Output the [X, Y] coordinate of the center of the cell containing the given text.  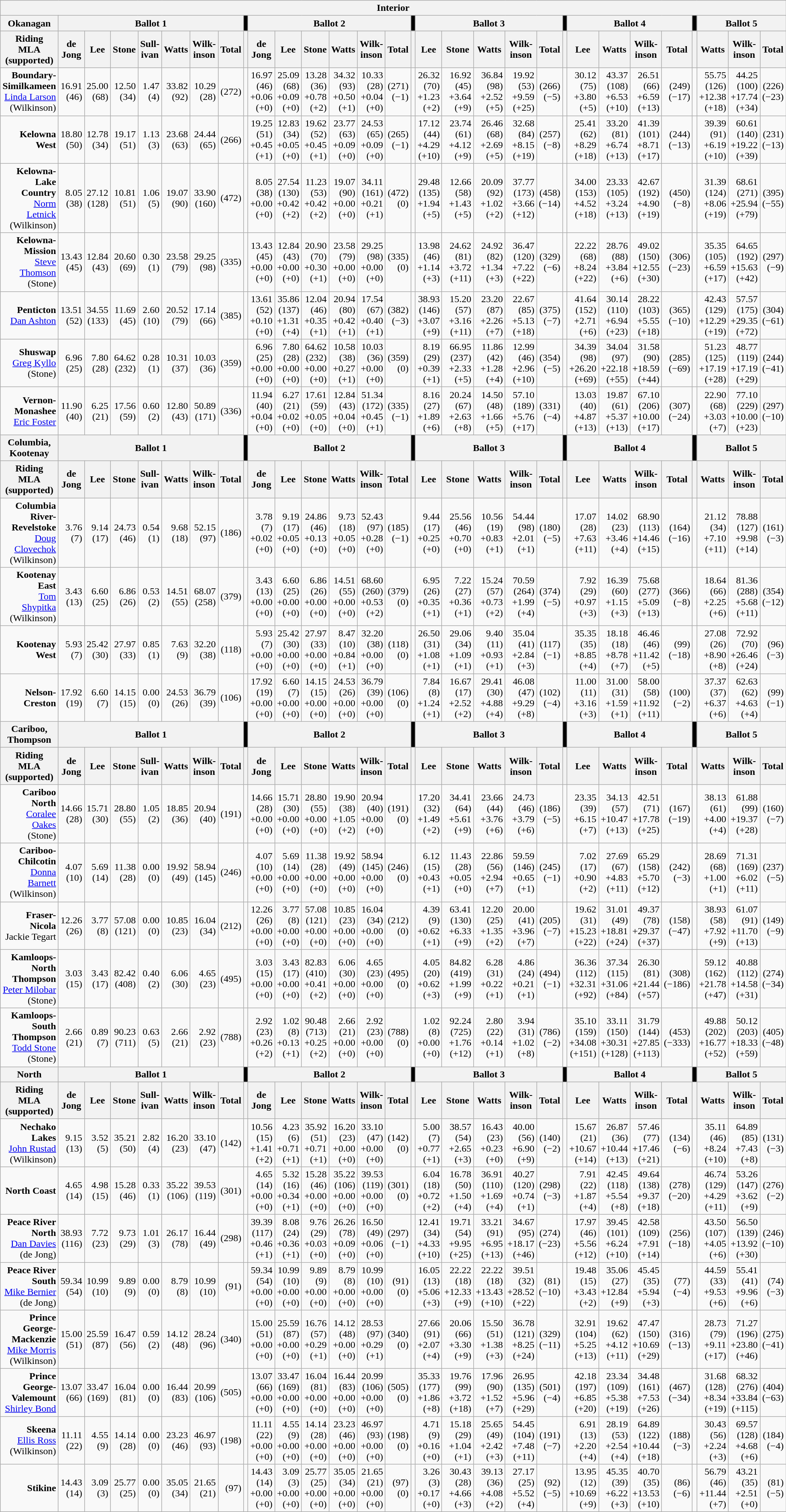
3.94(31)+1.02(+8) [521, 1037]
77.10(229)+10.00(+23) [744, 411]
37.34(115)+31.06(+84) [614, 979]
15.00(51)+0.00(+0) [262, 1339]
6.12(15)+0.43(+1) [429, 872]
82.83(410)+0.41(+2) [315, 979]
12.99(46)+2.96(+10) [521, 363]
(272) [231, 91]
(102)(−4) [550, 697]
(97) [231, 1488]
64.62(232)+0.00(+0) [315, 363]
33.20(81)+6.74(+13) [614, 140]
9.73(18)+0.05(+0) [343, 532]
(186) [231, 532]
0.54(1) [150, 532]
54.45(104)+7.48(+11) [521, 1441]
23.35(39)+6.15(+7) [583, 814]
28.80(55) [124, 814]
(385) [231, 315]
11.38(28)+0.00(+0) [315, 872]
24.44(65) [204, 140]
(450)(−8) [677, 198]
6.95(26)+0.35(+1) [429, 597]
27.08(26)+8.90(+8) [713, 650]
35.05(34) [176, 1488]
59.34(54) [71, 1286]
25.09(68)+0.09(+0) [288, 91]
9.44(17)+0.25(+0) [429, 532]
Columbia, Kootenay [29, 448]
7.91(22)+1.87(+4) [583, 1190]
34.00(153)+4.52(+18) [583, 198]
(184)(−4) [773, 1441]
24.53(26)+0.00(+0) [343, 697]
(100)(−2) [677, 697]
29.25(98) [204, 262]
9.14(17) [97, 532]
15.20(57)+3.16(+11) [458, 315]
Okanagan [29, 23]
(382)(−3) [398, 315]
16.92(45)+3.64(+9) [458, 91]
(788) [231, 1037]
56.50(139)+13.92(+30) [744, 1238]
50.12(203)+18.33(+59) [744, 1037]
19.62(52)+0.45(+1) [315, 140]
(331)(−4) [550, 411]
36.78(121)+8.25(+24) [521, 1339]
2.66(21)+0.00(+0) [343, 1037]
41.39(101)+8.71(+17) [646, 140]
(117)(−1) [550, 650]
Kelowna West [29, 140]
75.68(277)+5.09(+13) [646, 597]
57.10(189)+5.76(+17) [521, 411]
45.45(35)+5.94(+3) [646, 1286]
17.92(19)+0.00(+0) [262, 697]
(340) [231, 1339]
46.46(46)+11.42(+5) [646, 650]
2.80(22)+0.14(+1) [490, 1037]
17.96(90)+1.52(+7) [490, 1392]
(118) [231, 650]
13.95(12)+10.69(+9) [583, 1488]
3.43(13)+0.00(+0) [262, 597]
Fraser-NicolaJackie Tegart [29, 925]
14.43(14) [71, 1488]
32.20(38)+0.00(+0) [371, 650]
19.62(31)+15.23(+22) [583, 925]
3.03(15) [71, 979]
0.60(2) [150, 411]
Cariboo NorthCoralee Oakes (Stone) [29, 814]
25.42(30)+0.00(+0) [288, 650]
31.01(49)+18.81(+24) [614, 925]
35.35(35)+8.85(+4) [583, 650]
(106)(0) [398, 697]
27.66(91)+2.07(+4) [429, 1339]
(306)(−23) [677, 262]
42.67(192)+4.90(+19) [646, 198]
38.13(61)+4.00(+4) [713, 814]
19.25(51)+0.45(+1) [262, 140]
31.00(31)+1.59(+1) [614, 697]
4.07(10)+0.00(+0) [262, 872]
(142) [231, 1143]
22.22(18)+12.33(+9) [458, 1286]
19.76(99)+3.72(+18) [458, 1392]
68.60(260)+0.53(+2) [371, 597]
(788)(0) [398, 1037]
13.51(52) [71, 315]
3.77(8)+0.00(+0) [288, 925]
24.62(81)+3.72(+11) [458, 262]
15.50(51)+1.38(+3) [490, 1339]
8.05(38) [71, 198]
61.07(91)+11.70(+13) [744, 925]
(298)(−3) [550, 1190]
34.13(57)+10.47(+13) [614, 814]
1.01(3) [150, 1238]
4.98(15) [97, 1190]
12.66(58)+1.43(+5) [458, 198]
49.02(150)+12.55(+30) [646, 262]
12.04(46)+0.35(+1) [315, 315]
35.22(106) [176, 1190]
19.62(62)+4.12(+11) [614, 1339]
7.80(28)+0.00(+0) [288, 363]
35.04(41)+2.84(+3) [521, 650]
12.26(26) [71, 925]
Boundary-SimilkameenLinda Larson (Wilkinson) [29, 91]
19.90(38)+1.05(+2) [343, 814]
(77)(−4) [677, 1286]
21.12(34)+7.10(+11) [713, 532]
0.53(2) [150, 597]
1.13(3) [150, 140]
3.26(3)+0.17(+0) [429, 1488]
(99)(−1) [773, 697]
2.82(4) [150, 1143]
3.09(3)+0.00(+0) [288, 1488]
28.19(53)+2.54(+4) [614, 1441]
10.56(15)+1.41(+2) [262, 1143]
14.12(48)+0.00(+0) [343, 1339]
(301)(0) [398, 1190]
28.22(103)+5.55(+18) [646, 315]
(335)(0) [398, 262]
33.90(160) [204, 198]
30.12(75)+3.80(+5) [583, 91]
6.06(30)+0.00(+0) [343, 979]
17.54(67)+0.40(+1) [371, 315]
(257)(−8) [550, 140]
(256)(−18) [677, 1238]
32.68(84)+8.15(+19) [521, 140]
(494)(−1) [550, 979]
55.75(126)+12.38(+18) [713, 91]
27.97(33)+0.00(+0) [315, 650]
0.28(1) [150, 363]
4.05(20)+0.62(+3) [429, 979]
20.99(106)+0.00(+0) [371, 1392]
34.41(64)+5.61(+9) [458, 814]
7.92(29)+0.97(+3) [583, 597]
58.00(58)+11.92(+11) [646, 697]
(244)(−13) [677, 140]
25.59(87) [97, 1339]
26.95(135)+5.96(+29) [521, 1392]
16.44(49) [204, 1238]
42.58(109)+7.91(+14) [646, 1238]
14.14(28)+0.00(+0) [315, 1441]
9.89(9)+0.00(+0) [315, 1286]
47.47(150)+10.69(+29) [646, 1339]
4.23(6)+0.71(+1) [288, 1143]
25.00(68) [97, 91]
4.39(9)+0.62(+1) [429, 925]
33.47(169)+0.00(+0) [288, 1392]
69.57(128)+4.68(+6) [744, 1441]
18.80(50) [71, 140]
14.51(55) [176, 597]
1.02(8)+0.00(+0) [429, 1037]
22.67(85)+5.13(+18) [521, 315]
12.50(34) [124, 91]
10.29(28) [204, 91]
23.34(109)+5.38(+19) [614, 1392]
4.86(24)+0.21(+1) [521, 979]
58.94(145)+0.00(+0) [371, 872]
36.36(112)+32.31(+92) [583, 979]
20.94(40)+0.00(+0) [371, 814]
23.23(46)+0.00(+0) [343, 1441]
25.41(62)+8.29(+18) [583, 140]
28.69(68)+1.00(+1) [713, 872]
19.92(49) [176, 872]
33.82(92) [176, 91]
68.90(113)+14.46(+15) [646, 532]
26.87(36)+10.44(+13) [614, 1143]
(274)(−34) [773, 979]
11.38(28) [124, 872]
39.13(36)+4.08(+2) [490, 1488]
36.47(120)+7.22(+22) [521, 262]
(140)(−2) [550, 1143]
(164)(−16) [677, 532]
(405)(−48) [773, 1037]
35.06(27)+12.84(+9) [614, 1286]
20.24(67)+2.63(+8) [458, 411]
11.00(11)+3.16(+3) [583, 697]
(335)(−1) [398, 411]
(161)(−3) [773, 532]
22.22(18)+13.43(+10) [490, 1286]
36.84(98)+2.52(+5) [490, 91]
4.55(9)+0.00(+0) [288, 1441]
41.64(152)+2.71(+6) [583, 315]
6.96(25) [71, 363]
35.05(34)+0.00(+0) [343, 1488]
57.57(175)+29.35(+72) [744, 315]
26.17(78) [176, 1238]
(212)(0) [398, 925]
(186)(−5) [550, 814]
16.44(83) [176, 1392]
5.69(14)+0.00(+0) [288, 872]
6.27(21)+0.02(+0) [288, 411]
29.41(30)+4.88(+4) [490, 697]
23.58(79) [176, 262]
9.40(11)+0.93(+1) [490, 650]
23.68(63) [176, 140]
12.41(34)+4.33(+10) [429, 1238]
9.68(18) [176, 532]
26.30(81)+21.44(+57) [646, 979]
59.34(54)+0.00(+0) [262, 1286]
23.74(61)+4.12(+9) [458, 140]
28.53(97)+0.29(+1) [371, 1339]
10.31(37) [176, 363]
33.10(47)+0.00(+0) [371, 1143]
(359)(0) [398, 363]
20.52(79) [176, 315]
42.18(197)+6.85(+20) [583, 1392]
Nechako LakesJohn Rustad (Wilkinson) [29, 1143]
6.60(7)+0.00(+0) [288, 697]
23.23(46) [176, 1441]
19.48(15)+3.43(+2) [583, 1286]
33.11(150)+30.31(+128) [614, 1037]
27.69(67)+4.83(+11) [614, 872]
26.26(78)+0.09(+0) [343, 1238]
11.23(53)+0.42(+2) [315, 198]
17.07(28)+7.63(+11) [583, 532]
(336) [231, 411]
Vernon-MonasheeEric Foster [29, 411]
39.39(91)+6.19(+10) [713, 140]
(91) [231, 1286]
12.83(34)+0.05(+0) [288, 140]
(375)(−7) [550, 315]
36.91(110)+1.69(+4) [490, 1190]
31.39(124)+8.06(+19) [713, 198]
North Coast [29, 1190]
16.20(23) [176, 1143]
6.86(26)+0.00(+0) [315, 597]
(354)(−12) [773, 597]
(158)(−47) [677, 925]
(81)(−10) [550, 1286]
17.20(32)+1.49(+2) [429, 814]
(374)(−5) [550, 597]
15.71(30)+0.00(+0) [288, 814]
54.44(98)+2.01(+1) [521, 532]
(131)(−3) [773, 1143]
16.50(49)+0.06(+0) [371, 1238]
(335) [231, 262]
8.79(8) [176, 1286]
(246)(−10) [773, 1238]
60.61(140)+19.22(+39) [744, 140]
29.06(34)+1.09(+1) [458, 650]
51.34(172)+0.45(+1) [371, 411]
ShuswapGreg Kyllo (Stone) [29, 363]
(81)(−5) [773, 1488]
24.73(46)+3.79(+6) [521, 814]
13.43(45) [71, 262]
(160)(−7) [773, 814]
19.07(90)+0.00(+0) [343, 198]
44.25(100)+17.74(+34) [744, 91]
20.90(70)+0.30(+1) [315, 262]
24.73(46) [124, 532]
40.00(56)+6.90(+9) [521, 1143]
16.39(60)+1.15(+3) [614, 597]
2.92(23)+0.00(+0) [371, 1037]
16.05(13)+5.06(+3) [429, 1286]
0.59(2) [150, 1339]
44.59(33)+9.53(+6) [713, 1286]
12.84(43)+0.00(+0) [288, 262]
(316)(−13) [677, 1339]
(340)(0) [398, 1339]
(329)(−6) [550, 262]
8.05(38)+0.00(+0) [262, 198]
(185)(−1) [398, 532]
(453)(−333) [677, 1037]
50.89(171) [204, 411]
20.09(92)+1.02(+2) [490, 198]
35.35(105)+6.59(+17) [713, 262]
(106) [231, 697]
7.72(23) [97, 1238]
64.65(192)+15.63(+42) [744, 262]
Kootenay EastTom Shypitka (Wilkinson) [29, 597]
4.65(14)+0.00(+0) [262, 1190]
(275)(−41) [773, 1339]
11.90(40) [71, 411]
8.16(27)+1.89(+6) [429, 411]
28.73(79)+9.11(+17) [713, 1339]
6.28(31)+0.22(+1) [490, 979]
2.92(23)+0.26(+2) [262, 1037]
61.88(99)+19.37(+28) [744, 814]
(212) [231, 925]
20.94(40) [204, 814]
71.31(169)+6.02(+11) [744, 872]
15.67(21)+10.67(+14) [583, 1143]
90.48(713)+0.25(+2) [315, 1037]
(97)(0) [398, 1488]
49.64(138)+9.37(+18) [646, 1190]
16.20(23)+0.00(+0) [343, 1143]
26.51(66)+6.59(+13) [646, 91]
64.89(122)+10.44(+18) [646, 1441]
55.41(41)+9.96(+6) [744, 1286]
Interior [393, 8]
(91)(0) [398, 1286]
0.33(1) [150, 1190]
5.93(7) [71, 650]
84.82(419)+1.99(+9) [458, 979]
38.57(54)+2.65(+3) [458, 1143]
SkeenaEllis Ross (Wilkinson) [29, 1441]
19.92(53)+9.59(+25) [521, 91]
22.22(68)+8.24(+22) [583, 262]
16.04(34) [204, 925]
82.42(408) [124, 979]
3.43(13) [71, 597]
6.06(30) [176, 979]
42.51(71)+17.78(+25) [646, 814]
45.35(39)+6.22(+3) [614, 1488]
20.94(80)+0.42(+1) [343, 315]
(301) [231, 1190]
(365)(−10) [677, 315]
20.00(41)+3.96(+7) [521, 925]
16.91(46) [71, 91]
12.20(25)+1.35(+2) [490, 925]
70.59(264)+1.99(+4) [521, 597]
39.53(119)+0.00(+0) [371, 1190]
Kootenay West [29, 650]
(96)(−3) [773, 650]
(297)(−10) [773, 411]
(379)(0) [398, 597]
10.85(23)+0.00(+0) [343, 925]
16.43(23)+0.23(+0) [490, 1143]
10.58(38)+0.27(+1) [343, 363]
(86)(−6) [677, 1488]
(242)(−3) [677, 872]
24.86(46)+0.13(+0) [315, 532]
3.43(17) [97, 979]
22.90(68)+3.03(+7) [713, 411]
(329)(−11) [550, 1339]
12.78(34) [97, 140]
25.65(49)+2.42(+3) [490, 1441]
5.32(16)+0.34(+1) [288, 1190]
18.85(36) [176, 814]
40.27(120)+0.74(+1) [521, 1190]
12.84(43)+0.04(+0) [343, 411]
(505) [231, 1392]
18.18(18)+8.78(+7) [614, 650]
7.02(17)+0.90(+2) [583, 872]
17.12(44)+4.29(+10) [429, 140]
10.03(36) [204, 363]
PentictonDan Ashton [29, 315]
(505)(0) [398, 1392]
4.65(23) [204, 979]
North [29, 1074]
30.43(28)+4.66(+3) [458, 1488]
37.77(173)+3.66(+12) [521, 198]
16.76(57)+0.29(+1) [315, 1339]
(467)(−34) [677, 1392]
49.88(202)+16.77(+52) [713, 1037]
30.43(56)+2.24(+3) [713, 1441]
9.76(29)+0.03(+0) [315, 1238]
(359) [231, 363]
16.44(83)+0.00(+0) [343, 1392]
(501)(−4) [550, 1392]
0.30(1) [150, 262]
9.19(17)+0.05(+0) [288, 532]
4.07(10) [71, 872]
3.52(5) [97, 1143]
(404)(−63) [773, 1392]
(366)(−8) [677, 597]
23.58(79)+0.00(+0) [343, 262]
Stikine [29, 1488]
5.69(14) [97, 872]
64.89(85)+7.43(+8) [744, 1143]
78.88(127)+9.98(+14) [744, 532]
4.71(9)+0.16(+0) [429, 1441]
10.03(36)+0.00(+0) [371, 363]
Kelowna-Lake CountryNorm Letnick (Wilkinson) [29, 198]
59.12(162)+21.78(+47) [713, 979]
42.45(118)+5.54(+8) [614, 1190]
(274)(−23) [550, 1238]
4.65(23)+0.00(+0) [371, 979]
(245)(−1) [550, 872]
16.78(50)+1.50(+4) [458, 1190]
9.89(9) [124, 1286]
(167)(−19) [677, 814]
14.15(15) [124, 697]
1.05(2) [150, 814]
38.93(58)+7.92(+9) [713, 925]
8.79(8)+0.00(+0) [343, 1286]
Kamloops-South ThompsonTodd Stone (Stone) [29, 1037]
13.03(40)+4.87(+13) [583, 411]
63.41(130)+6.33(+9) [458, 925]
43.50(107)+4.05(+6) [713, 1238]
10.56(19)+0.83(+1) [490, 532]
26.50(31)+1.08(+1) [429, 650]
35.86(137)+1.31(+4) [288, 315]
6.60(25)+0.00(+0) [288, 597]
46.08(47)+9.29(+8) [521, 697]
10.85(23) [176, 925]
24.92(82)+1.34(+3) [490, 262]
14.12(48) [176, 1339]
Columbia River-RevelstokeDoug Clovechok (Wilkinson) [29, 532]
62.63(62)+4.63(+4) [744, 697]
(495)(0) [398, 979]
6.60(7) [97, 697]
(472)(0) [398, 198]
13.07(66) [71, 1392]
42.43(129)+12.29(+19) [713, 315]
10.81(51) [124, 198]
46.74(129)+4.29(+11) [713, 1190]
16.04(34)+0.00(+0) [371, 925]
5.00(7)+0.77(+1) [429, 1143]
29.48(135)+1.94(+5) [429, 198]
30.14(110)+6.94(+23) [614, 315]
23.20(87)+2.26(+7) [490, 315]
35.11(46)+8.24(+10) [713, 1143]
35.21(50) [124, 1143]
(297)(−1) [398, 1238]
33.47(169) [97, 1392]
14.02(23)+3.46(+4) [614, 532]
67.10(206)+10.00(+17) [646, 411]
90.23(711) [124, 1037]
19.87(61)+5.37(+13) [614, 411]
8.47(10)+0.84(+1) [343, 650]
(246) [231, 872]
57.08(121)+0.00(+0) [315, 925]
9.73(29) [124, 1238]
92.24(725)+1.76(+12) [458, 1037]
(265)(−1) [398, 140]
(307)(−24) [677, 411]
2.60(10) [150, 315]
28.80(55)+0.00(+0) [315, 814]
6.91(13)+2.20(+4) [583, 1441]
(142)(0) [398, 1143]
57.08(121) [124, 925]
11.94(40)+0.04(+0) [262, 411]
1.47(4) [150, 91]
(276)(−2) [773, 1190]
0.40(2) [150, 979]
Kamloops-North ThompsonPeter Milobar (Stone) [29, 979]
36.79(39)+0.00(+0) [371, 697]
25.59(87)+0.00(+0) [288, 1339]
(249)(−17) [677, 91]
27.12(128) [97, 198]
11.11(22) [71, 1441]
27.17(25)+5.52(+4) [521, 1488]
(180)(−5) [550, 532]
33.10(47) [204, 1143]
(134)(−6) [677, 1143]
35.92(51)+0.71(+1) [315, 1143]
3.78(7)+0.02(+0) [262, 532]
8.19(29)+0.39(+1) [429, 363]
26.32(70)+1.23(+2) [429, 91]
(786)(−2) [550, 1037]
17.92(19) [71, 697]
11.43(28)+0.05(+0) [458, 872]
68.61(271)+25.94(+79) [744, 198]
25.42(30) [97, 650]
1.02(8)+0.13(+1) [288, 1037]
18.64(66)+2.25(+6) [713, 597]
(226)(−23) [773, 91]
(354)(−5) [550, 363]
3.76(7) [71, 532]
(271)(−1) [398, 91]
Peace River NorthDan Davies (de Jong) [29, 1238]
72.92(70)+26.46(+24) [744, 650]
(231)(−13) [773, 140]
15.18(29)+1.04(+1) [458, 1441]
58.94(145) [204, 872]
38.93(146)+3.07(+9) [429, 315]
6.04(18)+0.72(+2) [429, 1190]
15.71(30) [97, 814]
6.96(25)+0.00(+0) [262, 363]
(495) [231, 979]
53.26(147)+3.62(+9) [744, 1190]
12.26(26)+0.00(+0) [262, 925]
23.77(63)+0.09(+0) [343, 140]
19.92(49)+0.00(+0) [343, 872]
14.66(28)+0.00(+0) [262, 814]
6.60(25) [97, 597]
16.47(56) [124, 1339]
65.29(158)+5.70(+12) [646, 872]
6.86(26) [124, 597]
39.39(117)+0.46(+1) [262, 1238]
48.77(119)+17.19(+29) [744, 363]
(266) [231, 140]
19.71(54)+9.95(+25) [458, 1238]
59.59(146)+0.65(+1) [521, 872]
57.46(77)+17.46(+21) [646, 1143]
17.14(66) [204, 315]
13.98(46)+1.14(+3) [429, 262]
(472) [231, 198]
64.62(232) [124, 363]
20.60(69) [124, 262]
9.15(13) [71, 1143]
34.55(133) [97, 315]
34.11(161)+0.21(+1) [371, 198]
40.70(35)+13.53(+10) [646, 1488]
66.95(237)+2.33(+5) [458, 363]
21.65(21)+0.00(+0) [371, 1488]
25.56(46)+0.70(+0) [458, 532]
(379) [231, 597]
7.22(27)+0.36(+1) [458, 597]
6.25(21) [97, 411]
(99)(−18) [677, 650]
4.55(9) [97, 1441]
26.46(68)+2.69(+5) [490, 140]
35.10(159)+34.08(+151) [583, 1037]
14.51(55)+0.00(+0) [343, 597]
(191)(0) [398, 814]
12.80(43) [176, 411]
11.86(42)+1.28(+4) [490, 363]
3.43(17)+0.00(+0) [288, 979]
35.22(106)+0.00(+0) [343, 1190]
(246)(0) [398, 872]
46.97(93)+0.00(+0) [371, 1441]
7.80(28) [97, 363]
24.53(65)+0.09(+0) [371, 140]
3.77(8) [97, 925]
0.63(5) [150, 1037]
(92)(−5) [550, 1488]
28.76(88)+3.84(+6) [614, 262]
15.00(51) [71, 1339]
19.07(90) [176, 198]
12.84(43) [97, 262]
Cariboo, Thompson [29, 734]
0.85(1) [150, 650]
(395)(−55) [773, 198]
36.79(39) [204, 697]
11.69(45) [124, 315]
(244)(−41) [773, 363]
(285)(−69) [677, 363]
13.61(52)+0.10(+0) [262, 315]
39.51(32)+28.52(+22) [521, 1286]
32.91(104)+5.25(+13) [583, 1339]
(118)(0) [398, 650]
17.97(46)+5.56(+12) [583, 1238]
Nelson-Creston [29, 697]
25.77(25)+0.00(+0) [315, 1488]
13.43(45)+0.00(+0) [262, 262]
31.58(90)+18.59(+44) [646, 363]
46.97(93) [204, 1441]
0.89(7) [97, 1037]
(198)(0) [398, 1441]
22.86(56)+2.94(+7) [490, 872]
14.66(28) [71, 814]
49.37(78)+29.37(+37) [646, 925]
34.32(93)+0.50(+1) [343, 91]
13.28(36)+0.78(+2) [315, 91]
31.79(144)+27.85(+113) [646, 1037]
38.93(116) [71, 1238]
2.92(23) [204, 1037]
8.08(24)+0.36(+1) [288, 1238]
4.65(14) [71, 1190]
32.20(38) [204, 650]
51.23(125)+17.19(+28) [713, 363]
20.99(106) [204, 1392]
13.07(66)+0.00(+0) [262, 1392]
(205)(−7) [550, 925]
16.67(17)+2.52(+2) [458, 697]
34.48(161)+7.53(+26) [646, 1392]
27.97(33) [124, 650]
21.65(21) [204, 1488]
17.56(59) [124, 411]
24.53(26) [176, 697]
10.33(28)+0.04(+0) [371, 91]
3.03(15)+0.00(+0) [262, 979]
(308)(−186) [677, 979]
33.21(91)+6.95(+13) [490, 1238]
56.79(46)+11.44(+7) [713, 1488]
(198) [231, 1441]
25.77(25) [124, 1488]
7.84(8)+1.24(+1) [429, 697]
16.04(81) [124, 1392]
(188)(−3) [677, 1441]
16.04(81)+0.00(+0) [315, 1392]
(74)(−3) [773, 1286]
(237)(−5) [773, 872]
Kelowna-MissionSteve Thomson (Stone) [29, 262]
3.09(3) [97, 1488]
1.06(5) [150, 198]
43.21(35)+2.51(+0) [744, 1488]
5.93(7)+0.00(+0) [262, 650]
71.27(196)+23.80(+46) [744, 1339]
28.24(96) [204, 1339]
37.37(37)+6.37(+6) [713, 697]
14.50(48)+1.66(+5) [490, 411]
35.33(177)+1.86(+8) [429, 1392]
52.43(97)+0.28(+0) [371, 532]
(304)(−61) [773, 315]
23.33(105)+3.24(+13) [614, 198]
27.54(130)+0.42(+2) [288, 198]
(278)(−20) [677, 1190]
Peace River SouthMike Bernier (de Jong) [29, 1286]
(297)(−9) [773, 262]
(191) [231, 814]
39.53(119) [204, 1190]
20.06(66)+3.30(+9) [458, 1339]
52.15(97) [204, 532]
29.25(98)+0.00(+0) [371, 262]
7.63(9) [176, 650]
34.39(98)+26.20(+69) [583, 363]
Prince George-MackenzieMike Morris (Wilkinson) [29, 1339]
14.14(28) [124, 1441]
(149)(−9) [773, 925]
(266)(−5) [550, 91]
(191)(−7) [550, 1441]
39.45(101)+6.24(+10) [614, 1238]
40.88(112)+14.58(+31) [744, 979]
81.36(288)+5.68(+11) [744, 597]
Cariboo-ChilcotinDonna Barnett (Wilkinson) [29, 872]
68.07(258) [204, 597]
15.28(46) [124, 1190]
16.97(46)+0.06(+0) [262, 91]
19.17(51) [124, 140]
(458)(−14) [550, 198]
15.28(46)+0.00(+0) [315, 1190]
(298) [231, 1238]
68.32(276)+33.84(+115) [744, 1392]
23.66(44)+3.76(+6) [490, 814]
14.15(15)+0.00(+0) [315, 697]
34.67(95)+18.17(+46) [521, 1238]
Prince George-ValemountShirley Bond [29, 1392]
43.37(108)+6.53(+10) [614, 91]
14.43(14)+0.00(+0) [262, 1488]
34.04(97)+22.18(+55) [614, 363]
31.68(128)+8.34(+19) [713, 1392]
17.61(59)+0.05(+0) [315, 411]
15.24(57)+0.73(+2) [490, 597]
11.11(22)+0.00(+0) [262, 1441]
